From the cell containing the given text, extract its center point as (x, y) coordinate. 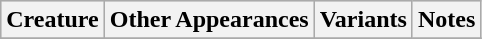
Notes (446, 20)
Other Appearances (209, 20)
Variants (363, 20)
Creature (52, 20)
